Provide the [X, Y] coordinate of the cell's center where the given text is located.  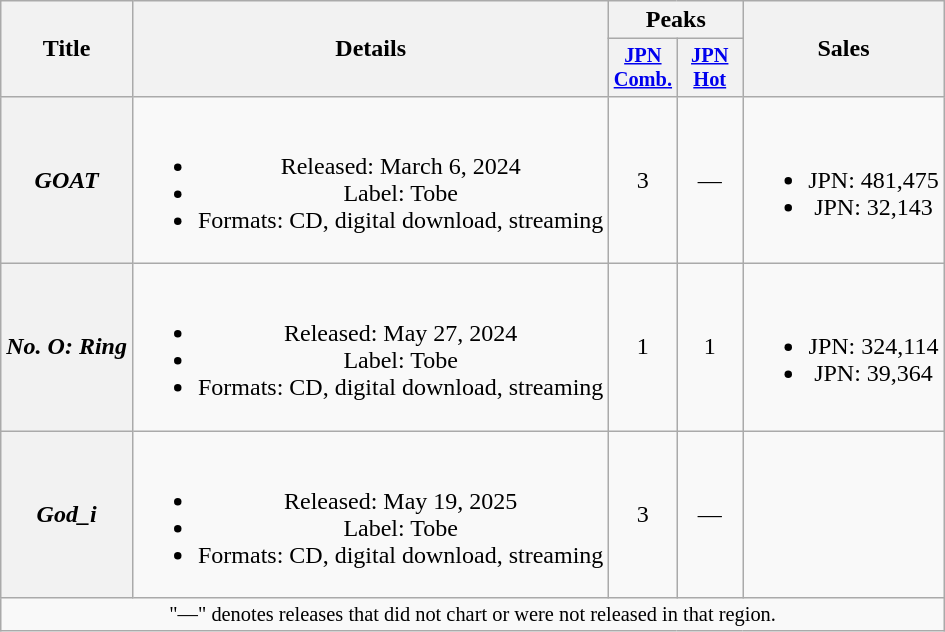
GOAT [67, 180]
Details [370, 49]
God_i [67, 514]
"—" denotes releases that did not chart or were not released in that region. [473, 615]
JPN: 481,475 JPN: 32,143 [844, 180]
Title [67, 49]
JPNHot [710, 68]
Released: May 27, 2024Label: TobeFormats: CD, digital download, streaming [370, 348]
Sales [844, 49]
Released: March 6, 2024Label: TobeFormats: CD, digital download, streaming [370, 180]
JPNComb. [643, 68]
Peaks [676, 20]
JPN: 324,114 JPN: 39,364 [844, 348]
Released: May 19, 2025Label: TobeFormats: CD, digital download, streaming [370, 514]
No. O: Ring [67, 348]
